From the cell containing the given text, extract its center point as [x, y] coordinate. 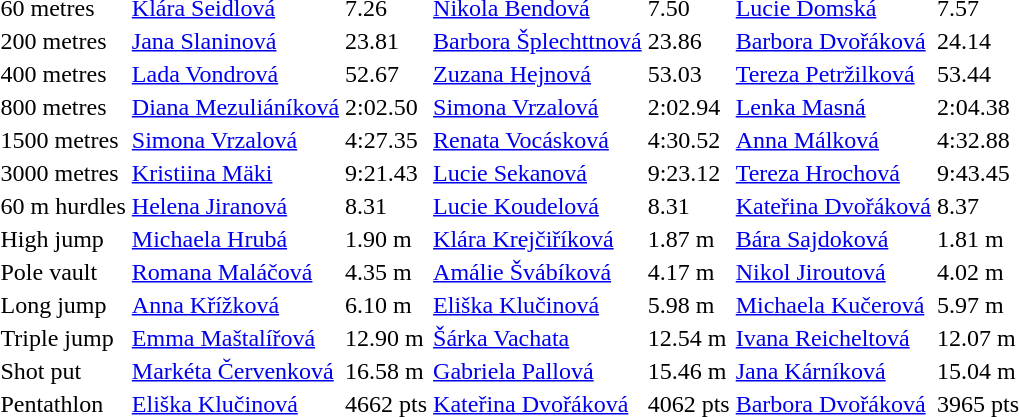
Tereza Petržilková [833, 74]
Nikol Jiroutová [833, 272]
Bára Sajdoková [833, 239]
Lenka Masná [833, 107]
12.90 m [386, 338]
Jana Slaninová [235, 41]
Michaela Kučerová [833, 305]
Jana Kárníková [833, 371]
Michaela Hrubá [235, 239]
5.98 m [688, 305]
Zuzana Hejnová [538, 74]
Eliška Klučinová [538, 305]
9:21.43 [386, 173]
15.46 m [688, 371]
6.10 m [386, 305]
Emma Maštalířová [235, 338]
4.17 m [688, 272]
Amálie Švábíková [538, 272]
Šárka Vachata [538, 338]
Helena Jiranová [235, 206]
53.03 [688, 74]
Anna Křížková [235, 305]
2:02.50 [386, 107]
Romana Maláčová [235, 272]
4.35 m [386, 272]
Markéta Červenková [235, 371]
23.86 [688, 41]
Diana Mezuliáníková [235, 107]
9:23.12 [688, 173]
Renata Vocásková [538, 140]
52.67 [386, 74]
Klára Krejčiříková [538, 239]
1.87 m [688, 239]
Ivana Reicheltová [833, 338]
4:30.52 [688, 140]
Gabriela Pallová [538, 371]
Anna Málková [833, 140]
4:27.35 [386, 140]
23.81 [386, 41]
Lada Vondrová [235, 74]
Barbora Šplechttnová [538, 41]
Lucie Sekanová [538, 173]
16.58 m [386, 371]
Kristiina Mäki [235, 173]
1.90 m [386, 239]
Barbora Dvořáková [833, 41]
Kateřina Dvořáková [833, 206]
2:02.94 [688, 107]
12.54 m [688, 338]
Lucie Koudelová [538, 206]
Tereza Hrochová [833, 173]
